Capture the cell that displays the provided text and extract its [X, Y] central coordinate. 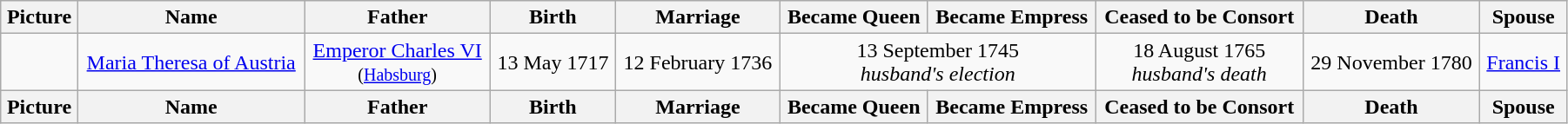
Maria Theresa of Austria [191, 62]
12 February 1736 [698, 62]
18 August 1765husband's death [1199, 62]
29 November 1780 [1391, 62]
13 May 1717 [553, 62]
Francis I [1523, 62]
13 September 1745husband's election [938, 62]
Emperor Charles VI(Habsburg) [397, 62]
